Locate the cell with the specified text and output its [x, y] center coordinate. 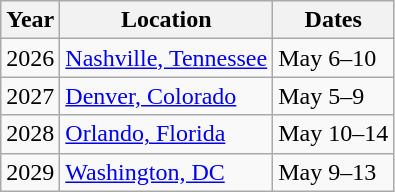
May 10–14 [334, 134]
Dates [334, 20]
Orlando, Florida [166, 134]
May 5–9 [334, 96]
Nashville, Tennessee [166, 58]
Location [166, 20]
May 9–13 [334, 172]
Year [30, 20]
Denver, Colorado [166, 96]
2026 [30, 58]
Washington, DC [166, 172]
2028 [30, 134]
2027 [30, 96]
May 6–10 [334, 58]
2029 [30, 172]
